Find where the given text appears and provide that cell's center as [X, Y] coordinate. 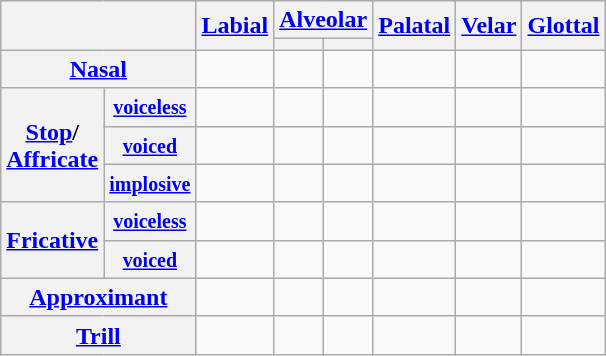
Trill [98, 335]
Velar [489, 26]
Alveolar [324, 20]
Labial [235, 26]
Nasal [98, 69]
Approximant [98, 297]
implosive [150, 183]
Fricative [52, 240]
Palatal [414, 26]
Glottal [564, 26]
Stop/Affricate [52, 145]
